Output the (X, Y) coordinate of the center of the cell containing the given text.  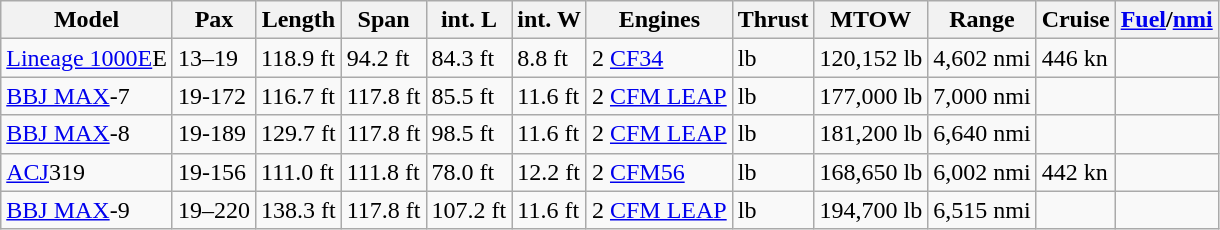
19-156 (214, 172)
118.9 ft (298, 58)
19-189 (214, 134)
Span (384, 20)
6,640 nmi (982, 134)
84.3 ft (469, 58)
Cruise (1076, 20)
98.5 ft (469, 134)
Thrust (773, 20)
MTOW (871, 20)
Lineage 1000EE (87, 58)
111.0 ft (298, 172)
116.7 ft (298, 96)
int. L (469, 20)
181,200 lb (871, 134)
12.2 ft (550, 172)
194,700 lb (871, 210)
107.2 ft (469, 210)
442 kn (1076, 172)
78.0 ft (469, 172)
BBJ MAX-8 (87, 134)
129.7 ft (298, 134)
13–19 (214, 58)
2 CFM56 (659, 172)
7,000 nmi (982, 96)
19-172 (214, 96)
19–220 (214, 210)
Fuel/nmi (1166, 20)
Engines (659, 20)
2 CF34 (659, 58)
177,000 lb (871, 96)
8.8 ft (550, 58)
BBJ MAX-9 (87, 210)
int. W (550, 20)
ACJ319 (87, 172)
120,152 lb (871, 58)
Model (87, 20)
6,002 nmi (982, 172)
BBJ MAX-7 (87, 96)
138.3 ft (298, 210)
Range (982, 20)
6,515 nmi (982, 210)
168,650 lb (871, 172)
Pax (214, 20)
94.2 ft (384, 58)
4,602 nmi (982, 58)
446 kn (1076, 58)
Length (298, 20)
111.8 ft (384, 172)
85.5 ft (469, 96)
